Output the (x, y) coordinate of the center of the cell containing the given text.  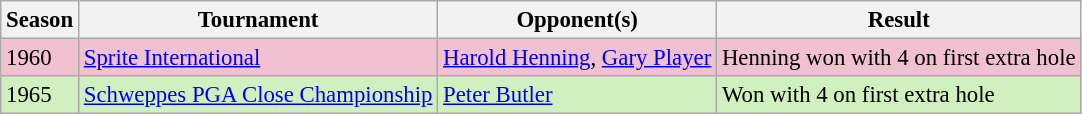
Result (899, 20)
Won with 4 on first extra hole (899, 95)
Season (40, 20)
Harold Henning, Gary Player (578, 58)
1960 (40, 58)
Henning won with 4 on first extra hole (899, 58)
Peter Butler (578, 95)
Opponent(s) (578, 20)
Sprite International (258, 58)
1965 (40, 95)
Tournament (258, 20)
Schweppes PGA Close Championship (258, 95)
